Search for the cell housing the specified text and yield its [x, y] center coordinate. 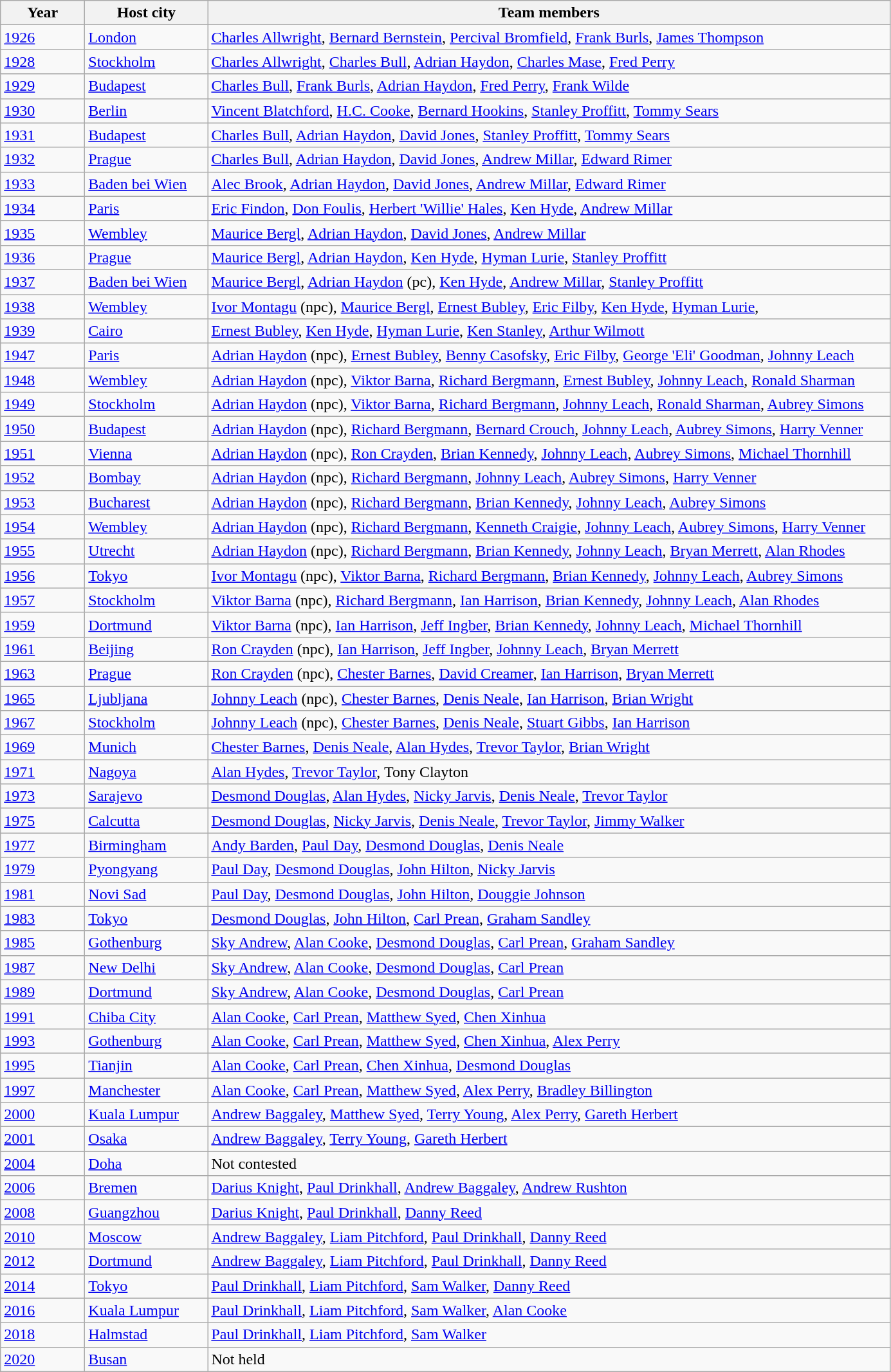
Cairo [147, 331]
Adrian Haydon (npc), Ron Crayden, Brian Kennedy, Johnny Leach, Aubrey Simons, Michael Thornhill [549, 453]
Halmstad [147, 1335]
Charles Bull, Adrian Haydon, David Jones, Andrew Millar, Edward Rimer [549, 160]
Maurice Bergl, Adrian Haydon, Ken Hyde, Hyman Lurie, Stanley Proffitt [549, 257]
2001 [42, 1139]
Beijing [147, 649]
Alan Hydes, Trevor Taylor, Tony Clayton [549, 772]
Alan Cooke, Carl Prean, Matthew Syed, Chen Xinhua, Alex Perry [549, 1041]
Paul Drinkhall, Liam Pitchford, Sam Walker, Danny Reed [549, 1286]
Andrew Baggaley, Terry Young, Gareth Herbert [549, 1139]
1957 [42, 600]
Adrian Haydon (npc), Richard Bergmann, Johnny Leach, Aubrey Simons, Harry Venner [549, 478]
1997 [42, 1090]
1979 [42, 870]
Ivor Montagu (npc), Viktor Barna, Richard Bergmann, Brian Kennedy, Johnny Leach, Aubrey Simons [549, 576]
2016 [42, 1310]
1951 [42, 453]
Pyongyang [147, 870]
Host city [147, 13]
Paul Day, Desmond Douglas, John Hilton, Nicky Jarvis [549, 870]
Vincent Blatchford, H.C. Cooke, Bernard Hookins, Stanley Proffitt, Tommy Sears [549, 111]
Adrian Haydon (npc), Richard Bergmann, Brian Kennedy, Johnny Leach, Bryan Merrett, Alan Rhodes [549, 551]
1987 [42, 967]
2018 [42, 1335]
1938 [42, 307]
1959 [42, 625]
2014 [42, 1286]
1947 [42, 356]
2020 [42, 1359]
1993 [42, 1041]
1989 [42, 992]
Doha [147, 1164]
Sarajevo [147, 796]
Alan Cooke, Carl Prean, Chen Xinhua, Desmond Douglas [549, 1065]
Desmond Douglas, Alan Hydes, Nicky Jarvis, Denis Neale, Trevor Taylor [549, 796]
Viktor Barna (npc), Ian Harrison, Jeff Ingber, Brian Kennedy, Johnny Leach, Michael Thornhill [549, 625]
1981 [42, 894]
Team members [549, 13]
Guangzhou [147, 1212]
1935 [42, 233]
1948 [42, 380]
Novi Sad [147, 894]
2006 [42, 1188]
1973 [42, 796]
Ron Crayden (npc), Ian Harrison, Jeff Ingber, Johnny Leach, Bryan Merrett [549, 649]
Darius Knight, Paul Drinkhall, Andrew Baggaley, Andrew Rushton [549, 1188]
Adrian Haydon (npc), Viktor Barna, Richard Bergmann, Ernest Bubley, Johnny Leach, Ronald Sharman [549, 380]
London [147, 37]
1977 [42, 845]
1950 [42, 429]
Johnny Leach (npc), Chester Barnes, Denis Neale, Ian Harrison, Brian Wright [549, 698]
2004 [42, 1164]
Charles Allwright, Bernard Bernstein, Percival Bromfield, Frank Burls, James Thompson [549, 37]
2000 [42, 1115]
1926 [42, 37]
Alan Cooke, Carl Prean, Matthew Syed, Alex Perry, Bradley Billington [549, 1090]
Desmond Douglas, Nicky Jarvis, Denis Neale, Trevor Taylor, Jimmy Walker [549, 821]
Adrian Haydon (npc), Viktor Barna, Richard Bergmann, Johnny Leach, Ronald Sharman, Aubrey Simons [549, 405]
Osaka [147, 1139]
Ljubljana [147, 698]
1931 [42, 135]
Charles Bull, Frank Burls, Adrian Haydon, Fred Perry, Frank Wilde [549, 86]
Vienna [147, 453]
Ivor Montagu (npc), Maurice Bergl, Ernest Bubley, Eric Filby, Ken Hyde, Hyman Lurie, [549, 307]
1930 [42, 111]
Calcutta [147, 821]
Paul Day, Desmond Douglas, John Hilton, Douggie Johnson [549, 894]
Maurice Bergl, Adrian Haydon (pc), Ken Hyde, Andrew Millar, Stanley Proffitt [549, 282]
1929 [42, 86]
Moscow [147, 1237]
1937 [42, 282]
Adrian Haydon (npc), Richard Bergmann, Bernard Crouch, Johnny Leach, Aubrey Simons, Harry Venner [549, 429]
Desmond Douglas, John Hilton, Carl Prean, Graham Sandley [549, 919]
Charles Bull, Adrian Haydon, David Jones, Stanley Proffitt, Tommy Sears [549, 135]
Bucharest [147, 502]
Andrew Baggaley, Matthew Syed, Terry Young, Alex Perry, Gareth Herbert [549, 1115]
1933 [42, 184]
Tianjin [147, 1065]
1961 [42, 649]
Johnny Leach (npc), Chester Barnes, Denis Neale, Stuart Gibbs, Ian Harrison [549, 723]
Adrian Haydon (npc), Ernest Bubley, Benny Casofsky, Eric Filby, George 'Eli' Goodman, Johnny Leach [549, 356]
1955 [42, 551]
1939 [42, 331]
1965 [42, 698]
1949 [42, 405]
1936 [42, 257]
1983 [42, 919]
1956 [42, 576]
1928 [42, 62]
1967 [42, 723]
1953 [42, 502]
Alan Cooke, Carl Prean, Matthew Syed, Chen Xinhua [549, 1016]
Darius Knight, Paul Drinkhall, Danny Reed [549, 1212]
Birmingham [147, 845]
1985 [42, 943]
1954 [42, 527]
Sky Andrew, Alan Cooke, Desmond Douglas, Carl Prean, Graham Sandley [549, 943]
Chiba City [147, 1016]
1991 [42, 1016]
Adrian Haydon (npc), Richard Bergmann, Brian Kennedy, Johnny Leach, Aubrey Simons [549, 502]
Paul Drinkhall, Liam Pitchford, Sam Walker [549, 1335]
Charles Allwright, Charles Bull, Adrian Haydon, Charles Mase, Fred Perry [549, 62]
Adrian Haydon (npc), Richard Bergmann, Kenneth Craigie, Johnny Leach, Aubrey Simons, Harry Venner [549, 527]
Eric Findon, Don Foulis, Herbert 'Willie' Hales, Ken Hyde, Andrew Millar [549, 208]
Chester Barnes, Denis Neale, Alan Hydes, Trevor Taylor, Brian Wright [549, 747]
1963 [42, 673]
Berlin [147, 111]
2008 [42, 1212]
Viktor Barna (npc), Richard Bergmann, Ian Harrison, Brian Kennedy, Johnny Leach, Alan Rhodes [549, 600]
Nagoya [147, 772]
Ron Crayden (npc), Chester Barnes, David Creamer, Ian Harrison, Bryan Merrett [549, 673]
1971 [42, 772]
Bremen [147, 1188]
Maurice Bergl, Adrian Haydon, David Jones, Andrew Millar [549, 233]
Munich [147, 747]
Paul Drinkhall, Liam Pitchford, Sam Walker, Alan Cooke [549, 1310]
2010 [42, 1237]
Andy Barden, Paul Day, Desmond Douglas, Denis Neale [549, 845]
Not held [549, 1359]
2012 [42, 1261]
New Delhi [147, 967]
Ernest Bubley, Ken Hyde, Hyman Lurie, Ken Stanley, Arthur Wilmott [549, 331]
Year [42, 13]
1932 [42, 160]
1995 [42, 1065]
1969 [42, 747]
Bombay [147, 478]
Alec Brook, Adrian Haydon, David Jones, Andrew Millar, Edward Rimer [549, 184]
1934 [42, 208]
1952 [42, 478]
1975 [42, 821]
Not contested [549, 1164]
Manchester [147, 1090]
Utrecht [147, 551]
Busan [147, 1359]
